Capture the cell that displays the provided text and extract its (x, y) central coordinate. 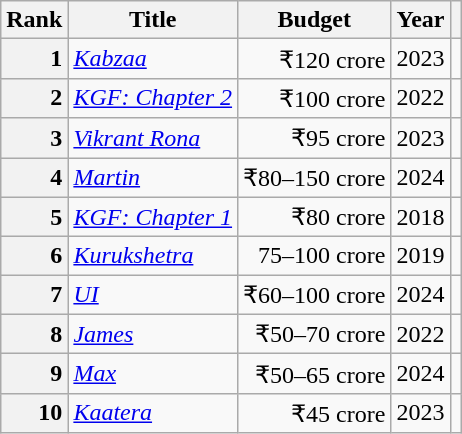
Budget (314, 20)
Vikrant Rona (153, 138)
2019 (420, 256)
₹50–70 crore (314, 334)
₹45 crore (314, 413)
₹80 crore (314, 217)
Year (420, 20)
6 (34, 256)
2 (34, 98)
2018 (420, 217)
1 (34, 59)
Max (153, 374)
4 (34, 178)
8 (34, 334)
₹120 crore (314, 59)
Kurukshetra (153, 256)
Rank (34, 20)
3 (34, 138)
₹80–150 crore (314, 178)
KGF: Chapter 2 (153, 98)
10 (34, 413)
₹100 crore (314, 98)
9 (34, 374)
5 (34, 217)
KGF: Chapter 1 (153, 217)
75–100 crore (314, 256)
UI (153, 295)
₹60–100 crore (314, 295)
Kabzaa (153, 59)
Martin (153, 178)
James (153, 334)
Title (153, 20)
₹95 crore (314, 138)
Kaatera (153, 413)
₹50–65 crore (314, 374)
7 (34, 295)
